Find where the given text appears and provide that cell's center as [X, Y] coordinate. 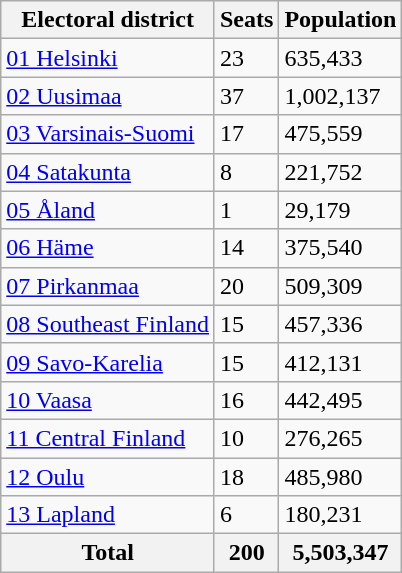
6 [246, 515]
09 Savo-Karelia [108, 362]
29,179 [340, 210]
10 [246, 438]
16 [246, 400]
08 Southeast Finland [108, 324]
03 Varsinais-Suomi [108, 134]
06 Häme [108, 248]
18 [246, 477]
1 [246, 210]
37 [246, 96]
412,131 [340, 362]
457,336 [340, 324]
02 Uusimaa [108, 96]
180,231 [340, 515]
13 Lapland [108, 515]
14 [246, 248]
Electoral district [108, 20]
375,540 [340, 248]
276,265 [340, 438]
10 Vaasa [108, 400]
485,980 [340, 477]
01 Helsinki [108, 58]
635,433 [340, 58]
200 [246, 553]
11 Central Finland [108, 438]
8 [246, 172]
5,503,347 [340, 553]
20 [246, 286]
17 [246, 134]
509,309 [340, 286]
221,752 [340, 172]
04 Satakunta [108, 172]
23 [246, 58]
442,495 [340, 400]
12 Oulu [108, 477]
Population [340, 20]
Seats [246, 20]
Total [108, 553]
475,559 [340, 134]
07 Pirkanmaa [108, 286]
1,002,137 [340, 96]
05 Åland [108, 210]
